Output the [X, Y] coordinate of the center of the cell containing the given text.  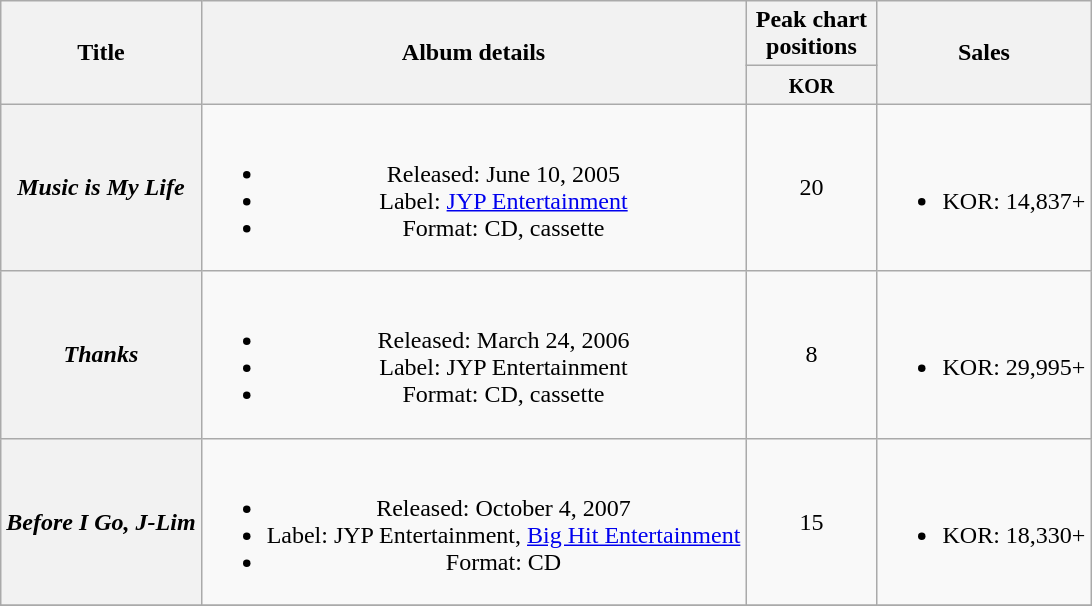
Before I Go, J-Lim [101, 522]
KOR [812, 85]
8 [812, 354]
Sales [984, 52]
Album details [474, 52]
Released: October 4, 2007Label: JYP Entertainment, Big Hit EntertainmentFormat: CD [474, 522]
Released: June 10, 2005Label: JYP EntertainmentFormat: CD, cassette [474, 188]
KOR: 18,330+ [984, 522]
KOR: 29,995+ [984, 354]
Released: March 24, 2006Label: JYP EntertainmentFormat: CD, cassette [474, 354]
20 [812, 188]
Thanks [101, 354]
Peak chart positions [812, 34]
KOR: 14,837+ [984, 188]
15 [812, 522]
Title [101, 52]
Music is My Life [101, 188]
